Search for the cell housing the specified text and yield its (x, y) center coordinate. 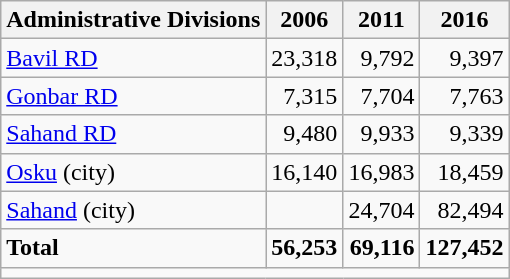
Administrative Divisions (134, 20)
16,140 (304, 172)
127,452 (464, 248)
24,704 (382, 210)
7,763 (464, 96)
23,318 (304, 58)
9,792 (382, 58)
9,480 (304, 134)
82,494 (464, 210)
9,397 (464, 58)
56,253 (304, 248)
69,116 (382, 248)
2006 (304, 20)
Gonbar RD (134, 96)
Sahand (city) (134, 210)
2016 (464, 20)
18,459 (464, 172)
Sahand RD (134, 134)
9,339 (464, 134)
16,983 (382, 172)
Bavil RD (134, 58)
2011 (382, 20)
7,704 (382, 96)
Total (134, 248)
Osku (city) (134, 172)
9,933 (382, 134)
7,315 (304, 96)
